Extract the (X, Y) coordinate from the center of the cell holding the provided text.  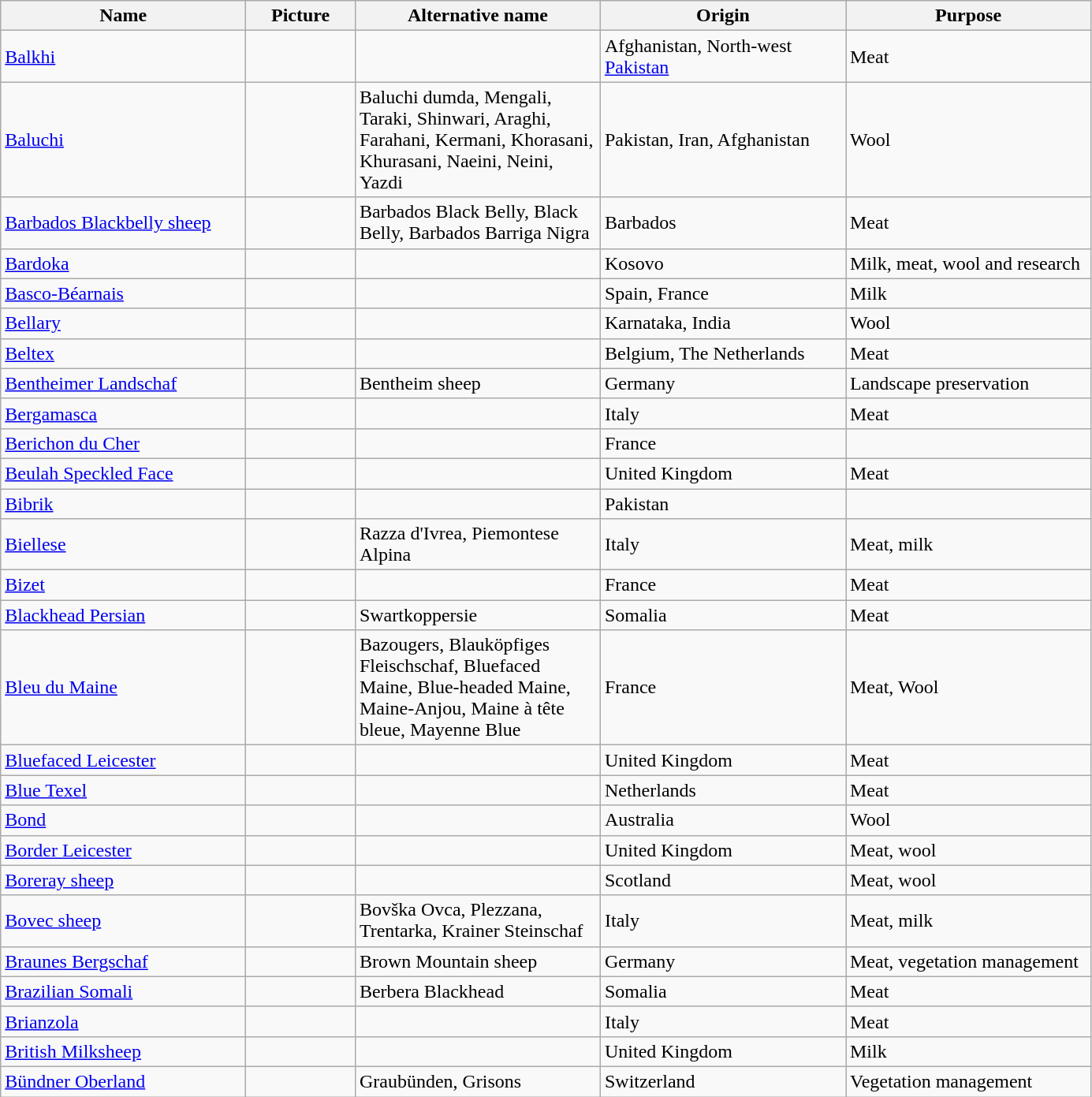
Brianzola (123, 1021)
Bleu du Maine (123, 688)
Braunes Bergschaf (123, 961)
Kosovo (722, 263)
Bellary (123, 323)
Purpose (968, 16)
Basco-Béarnais (123, 293)
Graubünden, Grisons (478, 1081)
Barbados Black Belly, Black Belly, Barbados Barriga Nigra (478, 222)
Landscape preservation (968, 383)
Meat, vegetation management (968, 961)
Bardoka (123, 263)
Bizet (123, 585)
Brown Mountain sheep (478, 961)
Belgium, The Netherlands (722, 353)
Bündner Oberland (123, 1081)
Pakistan, Iran, Afghanistan (722, 140)
Bentheim sheep (478, 383)
Brazilian Somali (123, 991)
Beltex (123, 353)
Bazougers, Blauköpfiges Fleischschaf, Bluefaced Maine, Blue-headed Maine, Maine-Anjou, Maine à tête bleue, Mayenne Blue (478, 688)
Barbados (722, 222)
Boreray sheep (123, 880)
British Milksheep (123, 1051)
Scotland (722, 880)
Balkhi (123, 57)
Berbera Blackhead (478, 991)
Beulah Speckled Face (123, 473)
Barbados Blackbelly sheep (123, 222)
Biellese (123, 544)
Blue Texel (123, 790)
Swartkoppersie (478, 615)
Netherlands (722, 790)
Razza d'Ivrea, Piemontese Alpina (478, 544)
Milk, meat, wool and research (968, 263)
Australia (722, 820)
Name (123, 16)
Origin (722, 16)
Berichon du Cher (123, 443)
Alternative name (478, 16)
Meat, Wool (968, 688)
Bergamasca (123, 413)
Vegetation management (968, 1081)
Bentheimer Landschaf (123, 383)
Bibrik (123, 504)
Karnataka, India (722, 323)
Border Leicester (123, 850)
Bluefaced Leicester (123, 760)
Blackhead Persian (123, 615)
Baluchi (123, 140)
Picture (301, 16)
Bovec sheep (123, 921)
Switzerland (722, 1081)
Pakistan (722, 504)
Bond (123, 820)
Baluchi dumda, Mengali, Taraki, Shinwari, Araghi, Farahani, Kermani, Khorasani, Khurasani, Naeini, Neini, Yazdi (478, 140)
Bovška Ovca, Plezzana, Trentarka, Krainer Steinschaf (478, 921)
Spain, France (722, 293)
Afghanistan, North-west Pakistan (722, 57)
